From the cell containing the given text, extract its center point as (x, y) coordinate. 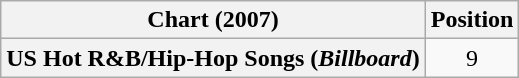
9 (472, 58)
US Hot R&B/Hip-Hop Songs (Billboard) (213, 58)
Chart (2007) (213, 20)
Position (472, 20)
